Pinpoint the cell where the given text exists, returning its [X, Y] midpoint coordinate. 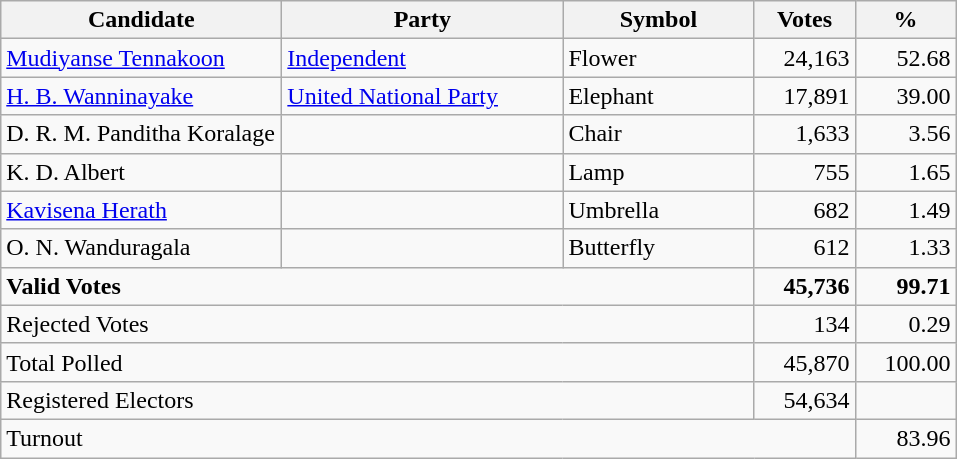
D. R. M. Panditha Koralage [142, 134]
682 [804, 210]
0.29 [906, 324]
54,634 [804, 400]
17,891 [804, 96]
1.49 [906, 210]
Registered Electors [378, 400]
52.68 [906, 58]
45,870 [804, 362]
H. B. Wanninayake [142, 96]
Kavisena Herath [142, 210]
Chair [658, 134]
Mudiyanse Tennakoon [142, 58]
Votes [804, 20]
Butterfly [658, 248]
1.65 [906, 172]
Rejected Votes [378, 324]
K. D. Albert [142, 172]
Lamp [658, 172]
1,633 [804, 134]
100.00 [906, 362]
Turnout [428, 438]
612 [804, 248]
O. N. Wanduragala [142, 248]
45,736 [804, 286]
Symbol [658, 20]
24,163 [804, 58]
Flower [658, 58]
Umbrella [658, 210]
% [906, 20]
3.56 [906, 134]
Valid Votes [378, 286]
1.33 [906, 248]
Total Polled [378, 362]
Party [422, 20]
Elephant [658, 96]
United National Party [422, 96]
Candidate [142, 20]
Independent [422, 58]
755 [804, 172]
39.00 [906, 96]
134 [804, 324]
99.71 [906, 286]
83.96 [906, 438]
